Detect which cell encompasses the target text, then output its (x, y) center coordinate. 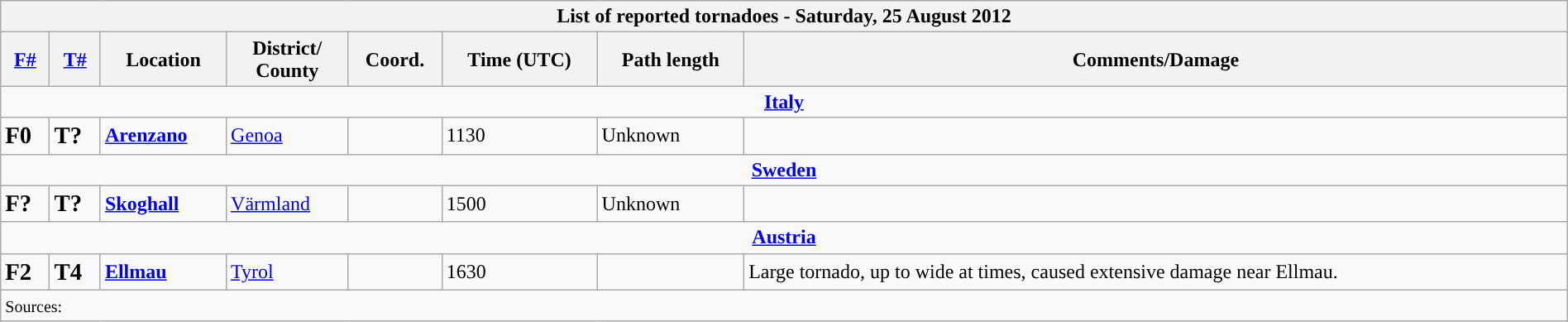
Värmland (288, 204)
Time (UTC) (519, 60)
District/County (288, 60)
Large tornado, up to wide at times, caused extensive damage near Ellmau. (1156, 272)
Ellmau (163, 272)
Skoghall (163, 204)
List of reported tornadoes - Saturday, 25 August 2012 (784, 17)
F? (25, 204)
Tyrol (288, 272)
F# (25, 60)
Path length (671, 60)
T# (74, 60)
Austria (784, 238)
Genoa (288, 136)
1130 (519, 136)
Sources: (784, 305)
T4 (74, 272)
1630 (519, 272)
F0 (25, 136)
F2 (25, 272)
Coord. (395, 60)
Arenzano (163, 136)
Location (163, 60)
Italy (784, 102)
Sweden (784, 170)
Comments/Damage (1156, 60)
1500 (519, 204)
